Return the [X, Y] coordinate for the center point of the cell that contains the specified text.  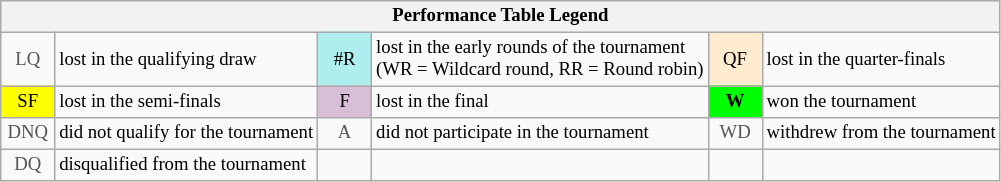
disqualified from the tournament [186, 166]
#R [345, 60]
lost in the quarter-finals [881, 60]
won the tournament [881, 102]
lost in the final [540, 102]
lost in the semi-finals [186, 102]
QF [735, 60]
A [345, 134]
withdrew from the tournament [881, 134]
Performance Table Legend [500, 16]
DNQ [28, 134]
DQ [28, 166]
did not participate in the tournament [540, 134]
SF [28, 102]
lost in the qualifying draw [186, 60]
WD [735, 134]
LQ [28, 60]
F [345, 102]
lost in the early rounds of the tournament(WR = Wildcard round, RR = Round robin) [540, 60]
did not qualify for the tournament [186, 134]
W [735, 102]
